Output the [X, Y] coordinate of the center of the cell containing the given text.  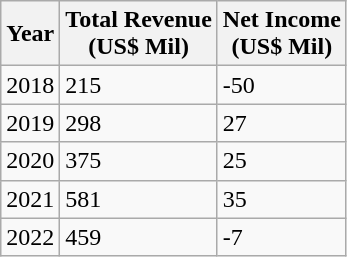
375 [139, 161]
2019 [30, 123]
Total Revenue(US$ Mil) [139, 34]
Net Income(US$ Mil) [282, 34]
2018 [30, 85]
298 [139, 123]
25 [282, 161]
2020 [30, 161]
27 [282, 123]
459 [139, 237]
215 [139, 85]
581 [139, 199]
-50 [282, 85]
2021 [30, 199]
2022 [30, 237]
35 [282, 199]
Year [30, 34]
-7 [282, 237]
